Find where the given text appears and provide that cell's center as [x, y] coordinate. 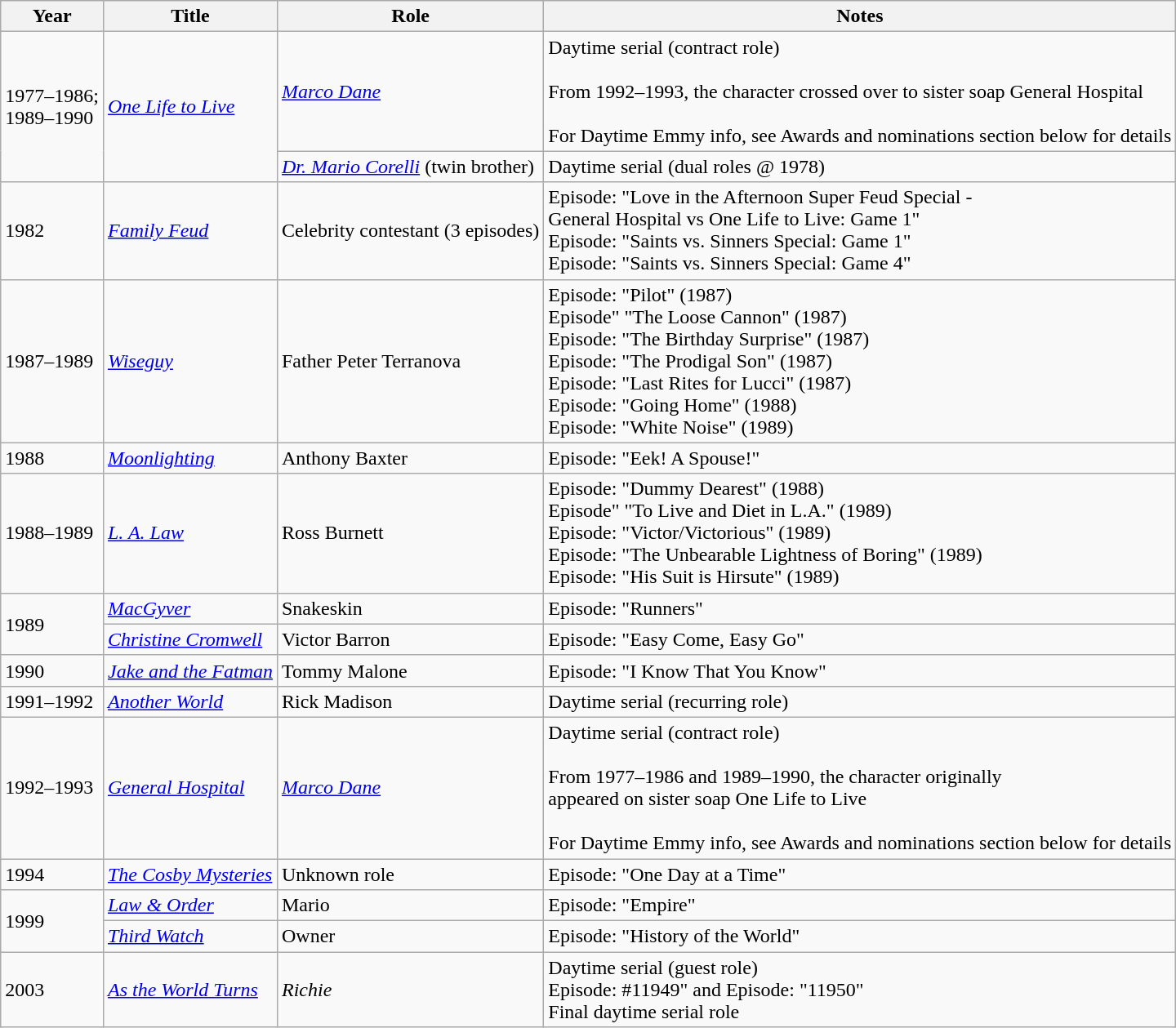
Third Watch [189, 937]
Tommy Malone [410, 670]
Christine Cromwell [189, 639]
Notes [860, 16]
MacGyver [189, 608]
Dr. Mario Corelli (twin brother) [410, 167]
General Hospital [189, 787]
2003 [52, 990]
L. A. Law [189, 533]
Unknown role [410, 874]
As the World Turns [189, 990]
Ross Burnett [410, 533]
Moonlighting [189, 458]
Episode: "Easy Come, Easy Go" [860, 639]
Episode: "Runners" [860, 608]
Daytime serial (recurring role) [860, 701]
1999 [52, 921]
Daytime serial (guest role)Episode: #11949" and Episode: "11950"Final daytime serial role [860, 990]
Celebrity contestant (3 episodes) [410, 230]
Episode: "Empire" [860, 906]
Rick Madison [410, 701]
Anthony Baxter [410, 458]
Title [189, 16]
1977–1986;1989–1990 [52, 107]
Another World [189, 701]
Episode: "One Day at a Time" [860, 874]
Richie [410, 990]
Role [410, 16]
Mario [410, 906]
1988–1989 [52, 533]
Family Feud [189, 230]
1991–1992 [52, 701]
Law & Order [189, 906]
Year [52, 16]
1990 [52, 670]
1992–1993 [52, 787]
Father Peter Terranova [410, 361]
Wiseguy [189, 361]
Snakeskin [410, 608]
The Cosby Mysteries [189, 874]
Owner [410, 937]
Jake and the Fatman [189, 670]
Episode: "Eek! A Spouse!" [860, 458]
Victor Barron [410, 639]
1982 [52, 230]
1989 [52, 624]
Daytime serial (dual roles @ 1978) [860, 167]
Episode: "History of the World" [860, 937]
One Life to Live [189, 107]
1987–1989 [52, 361]
Episode: "I Know That You Know" [860, 670]
1994 [52, 874]
1988 [52, 458]
